Capture the cell that displays the provided text and extract its (x, y) central coordinate. 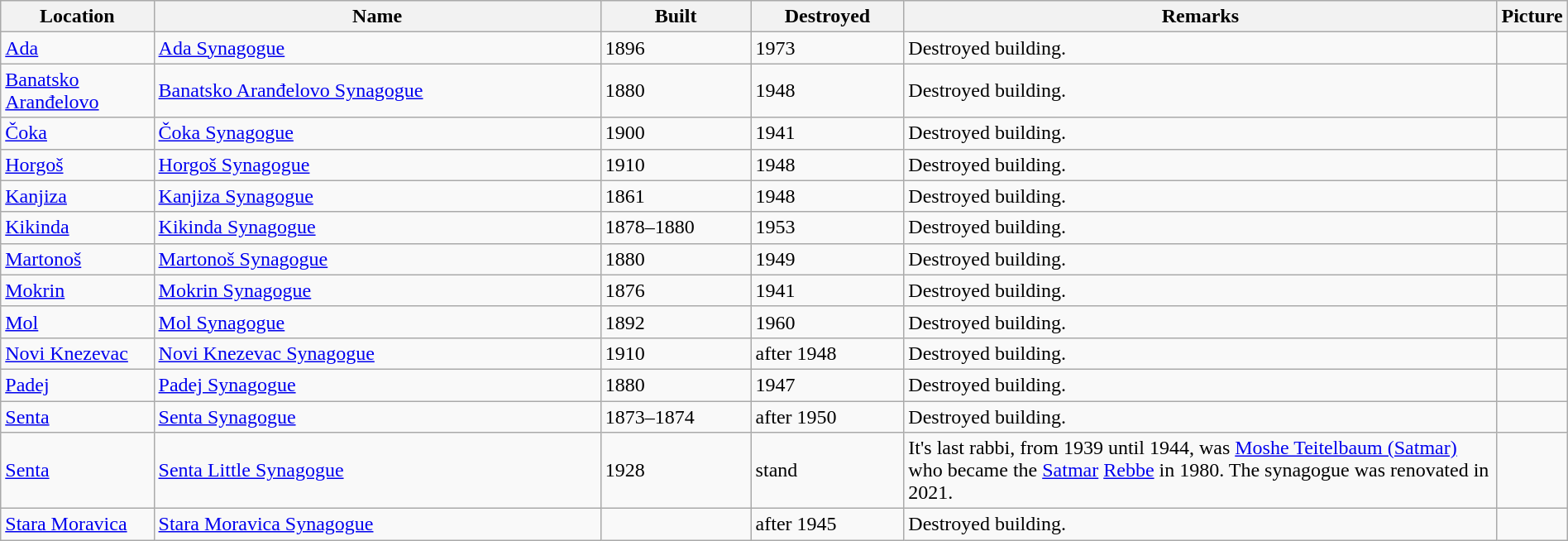
Novi Knezevac (78, 353)
Ada Synagogue (377, 48)
Padej Synagogue (377, 385)
Banatsko Aranđelovo Synagogue (377, 91)
Senta Little Synagogue (377, 471)
Ada (78, 48)
1892 (676, 322)
Čoka Synagogue (377, 133)
Martonoš (78, 259)
Mokrin Synagogue (377, 290)
1896 (676, 48)
Horgoš (78, 165)
1947 (827, 385)
Novi Knezevac Synagogue (377, 353)
1876 (676, 290)
1861 (676, 196)
after 1945 (827, 524)
1973 (827, 48)
1900 (676, 133)
1949 (827, 259)
Stara Moravica Synagogue (377, 524)
Built (676, 17)
Kikinda Synagogue (377, 227)
Mol (78, 322)
Mol Synagogue (377, 322)
Senta Synagogue (377, 416)
after 1948 (827, 353)
Kanjiza Synagogue (377, 196)
Stara Moravica (78, 524)
after 1950 (827, 416)
1928 (676, 471)
Horgoš Synagogue (377, 165)
Mokrin (78, 290)
Picture (1532, 17)
Remarks (1201, 17)
stand (827, 471)
Martonoš Synagogue (377, 259)
Location (78, 17)
Kikinda (78, 227)
Name (377, 17)
1873–1874 (676, 416)
Padej (78, 385)
It's last rabbi, from 1939 until 1944, was Moshe Teitelbaum (Satmar) who became the Satmar Rebbe in 1980. The synagogue was renovated in 2021. (1201, 471)
Destroyed (827, 17)
Banatsko Aranđelovo (78, 91)
Kanjiza (78, 196)
1960 (827, 322)
Čoka (78, 133)
1878–1880 (676, 227)
1953 (827, 227)
